Search for the cell housing the specified text and yield its (x, y) center coordinate. 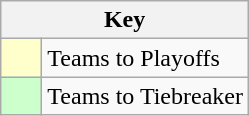
Teams to Playoffs (146, 58)
Teams to Tiebreaker (146, 96)
Key (125, 20)
